Extract the (x, y) coordinate from the center of the cell holding the provided text.  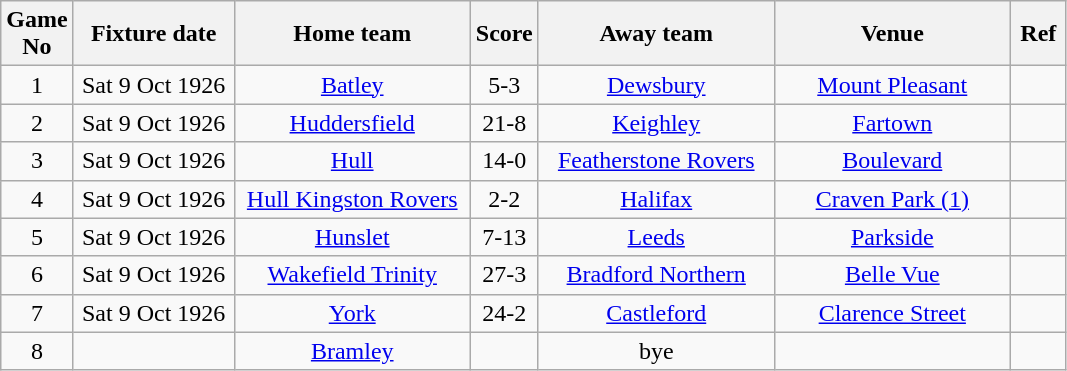
Keighley (656, 123)
6 (37, 275)
Hull Kingston Rovers (352, 199)
Huddersfield (352, 123)
Venue (892, 34)
Clarence Street (892, 313)
2-2 (504, 199)
Away team (656, 34)
Leeds (656, 237)
Bradford Northern (656, 275)
Fixture date (154, 34)
bye (656, 351)
Belle Vue (892, 275)
Ref (1038, 34)
Parkside (892, 237)
5 (37, 237)
Hull (352, 161)
Craven Park (1) (892, 199)
Mount Pleasant (892, 85)
Fartown (892, 123)
3 (37, 161)
Dewsbury (656, 85)
1 (37, 85)
4 (37, 199)
2 (37, 123)
8 (37, 351)
Halifax (656, 199)
Featherstone Rovers (656, 161)
24-2 (504, 313)
Home team (352, 34)
14-0 (504, 161)
Wakefield Trinity (352, 275)
Game No (37, 34)
Score (504, 34)
7-13 (504, 237)
Bramley (352, 351)
Boulevard (892, 161)
27-3 (504, 275)
7 (37, 313)
Hunslet (352, 237)
21-8 (504, 123)
Castleford (656, 313)
York (352, 313)
Batley (352, 85)
5-3 (504, 85)
